Pinpoint the cell where the given text exists, returning its [X, Y] midpoint coordinate. 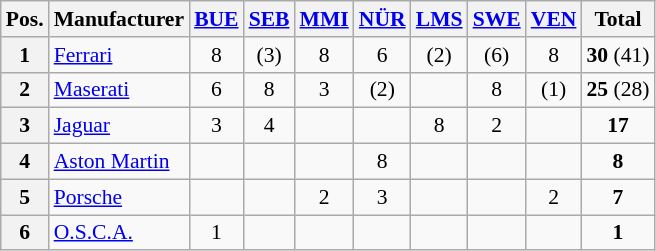
Manufacturer [119, 19]
SWE [497, 19]
BUE [216, 19]
Pos. [25, 19]
25 (28) [618, 90]
NÜR [382, 19]
(3) [270, 55]
Maserati [119, 90]
Aston Martin [119, 162]
O.S.C.A. [119, 233]
7 [618, 197]
LMS [440, 19]
(6) [497, 55]
VEN [554, 19]
MMI [324, 19]
5 [25, 197]
Total [618, 19]
(1) [554, 90]
Jaguar [119, 126]
17 [618, 126]
SEB [270, 19]
Ferrari [119, 55]
Porsche [119, 197]
30 (41) [618, 55]
